Determine the (x, y) coordinate at the center of the cell enclosing the given text.  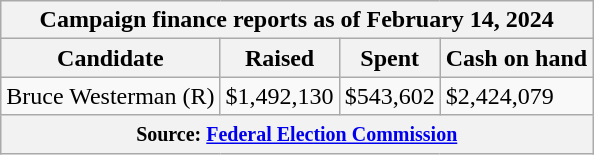
Bruce Westerman (R) (110, 96)
Cash on hand (516, 58)
Candidate (110, 58)
$1,492,130 (280, 96)
$2,424,079 (516, 96)
Source: Federal Election Commission (297, 134)
Raised (280, 58)
Campaign finance reports as of February 14, 2024 (297, 20)
$543,602 (390, 96)
Spent (390, 58)
